Return (x, y) of the center of cell containing provided text 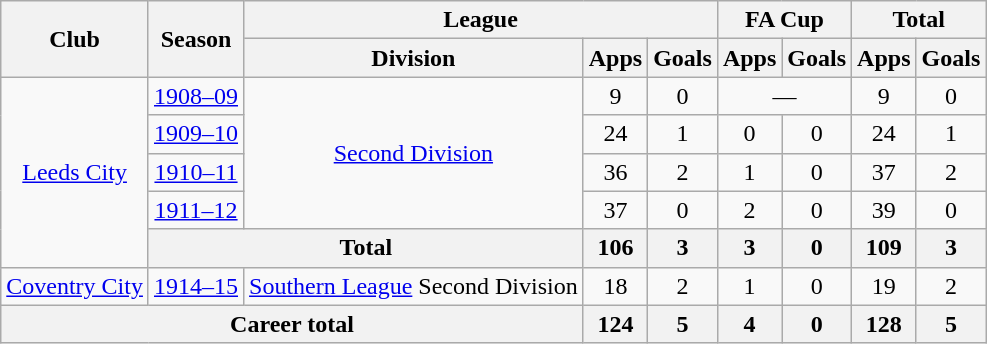
Division (414, 58)
League (481, 20)
1908–09 (196, 96)
Career total (292, 324)
106 (615, 248)
109 (884, 248)
Season (196, 39)
1909–10 (196, 134)
39 (884, 210)
4 (749, 324)
FA Cup (784, 20)
— (784, 96)
18 (615, 286)
Leeds City (75, 172)
Southern League Second Division (414, 286)
1910–11 (196, 172)
19 (884, 286)
Second Division (414, 153)
Coventry City (75, 286)
128 (884, 324)
36 (615, 172)
1911–12 (196, 210)
Club (75, 39)
124 (615, 324)
1914–15 (196, 286)
